Capture the cell that displays the provided text and extract its (X, Y) central coordinate. 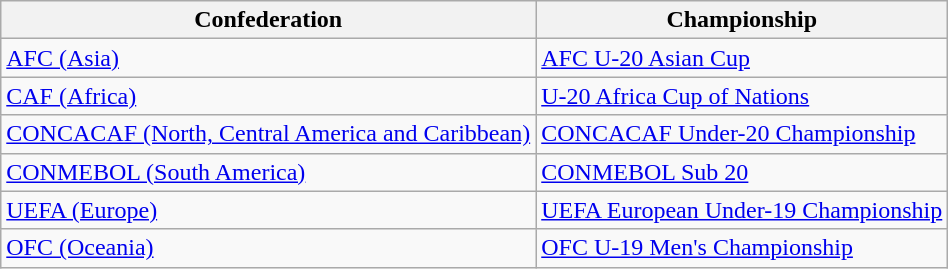
OFC U-19 Men's Championship (742, 248)
CONMEBOL (South America) (268, 172)
CAF (Africa) (268, 96)
Championship (742, 20)
AFC (Asia) (268, 58)
Confederation (268, 20)
CONMEBOL Sub 20 (742, 172)
CONCACAF (North, Central America and Caribbean) (268, 134)
AFC U-20 Asian Cup (742, 58)
UEFA European Under-19 Championship (742, 210)
CONCACAF Under-20 Championship (742, 134)
U-20 Africa Cup of Nations (742, 96)
UEFA (Europe) (268, 210)
OFC (Oceania) (268, 248)
